Locate the cell with the specified text and output its [x, y] center coordinate. 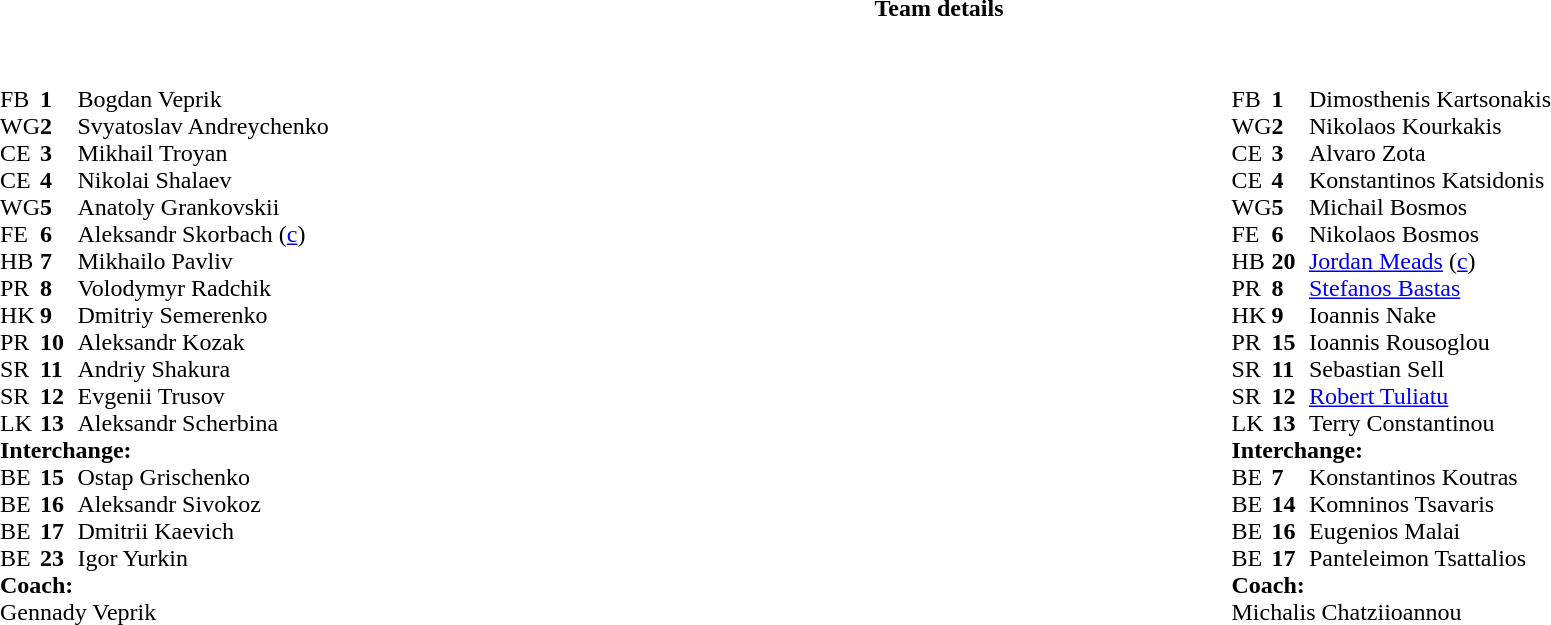
Ioannis Nake [1430, 316]
Stefanos Bastas [1430, 288]
Alvaro Zota [1430, 154]
Andriy Shakura [202, 370]
Anatoly Grankovskii [202, 208]
Svyatoslav Andreychenko [202, 126]
Aleksandr Skorbach (c) [202, 234]
Mikhailo Pavliv [202, 262]
Aleksandr Kozak [202, 342]
Evgenii Trusov [202, 396]
Dimosthenis Kartsonakis [1430, 100]
14 [1290, 504]
Komninos Tsavaris [1430, 504]
Nikolai Shalaev [202, 180]
20 [1290, 262]
23 [59, 558]
Jordan Meads (c) [1430, 262]
Ostap Grischenko [202, 478]
Bogdan Veprik [202, 100]
Volodymyr Radchik [202, 288]
Konstantinos Koutras [1430, 478]
10 [59, 342]
Mikhail Troyan [202, 154]
Dmitrii Kaevich [202, 532]
Robert Tuliatu [1430, 396]
Sebastian Sell [1430, 370]
Konstantinos Katsidonis [1430, 180]
Terry Constantinou [1430, 424]
Ioannis Rousoglou [1430, 342]
Aleksandr Sivokoz [202, 504]
Nikolaos Bosmos [1430, 234]
Panteleimon Tsattalios [1430, 558]
Aleksandr Scherbina [202, 424]
Eugenios Malai [1430, 532]
Michail Bosmos [1430, 208]
Nikolaos Kourkakis [1430, 126]
Dmitriy Semerenko [202, 316]
Igor Yurkin [202, 558]
